Return the (X, Y) coordinate for the center point of the cell that contains the specified text.  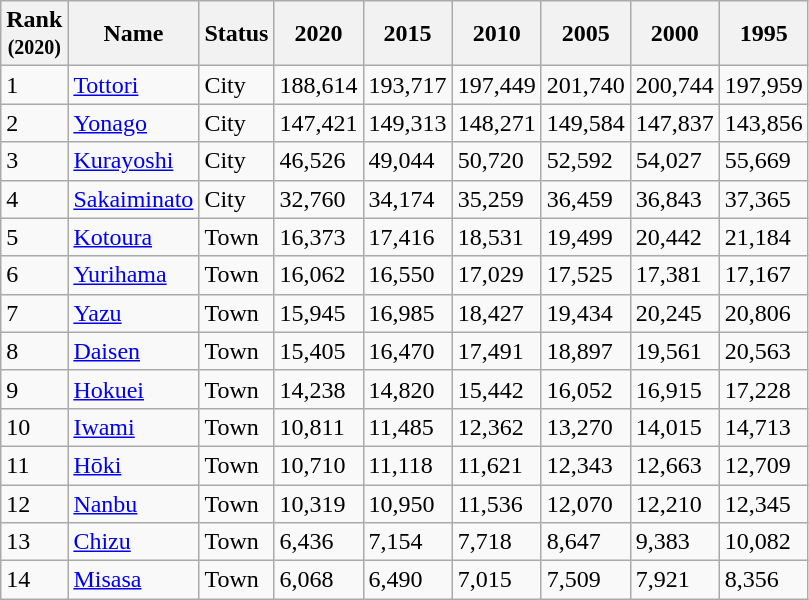
Yonago (134, 123)
8,647 (586, 542)
17,228 (764, 389)
7,718 (496, 542)
Yurihama (134, 275)
16,550 (408, 275)
Kotoura (134, 237)
12,343 (586, 465)
12,709 (764, 465)
7 (34, 313)
54,027 (674, 161)
Hōki (134, 465)
11,621 (496, 465)
2 (34, 123)
197,449 (496, 85)
16,062 (318, 275)
17,381 (674, 275)
16,915 (674, 389)
2015 (408, 34)
Status (236, 34)
10,082 (764, 542)
7,509 (586, 580)
11,118 (408, 465)
Misasa (134, 580)
15,442 (496, 389)
17,525 (586, 275)
Nanbu (134, 503)
Tottori (134, 85)
12,070 (586, 503)
10 (34, 427)
149,313 (408, 123)
4 (34, 199)
147,837 (674, 123)
37,365 (764, 199)
14,820 (408, 389)
14,713 (764, 427)
18,897 (586, 351)
17,167 (764, 275)
16,985 (408, 313)
2005 (586, 34)
10,319 (318, 503)
10,710 (318, 465)
34,174 (408, 199)
Kurayoshi (134, 161)
18,531 (496, 237)
3 (34, 161)
9 (34, 389)
1995 (764, 34)
1 (34, 85)
12,210 (674, 503)
197,959 (764, 85)
7,015 (496, 580)
Name (134, 34)
Chizu (134, 542)
11,536 (496, 503)
20,806 (764, 313)
11,485 (408, 427)
21,184 (764, 237)
8 (34, 351)
13,270 (586, 427)
148,271 (496, 123)
19,561 (674, 351)
20,563 (764, 351)
15,945 (318, 313)
36,459 (586, 199)
147,421 (318, 123)
12,362 (496, 427)
193,717 (408, 85)
Yazu (134, 313)
Daisen (134, 351)
Rank(2020) (34, 34)
Hokuei (134, 389)
13 (34, 542)
11 (34, 465)
20,442 (674, 237)
32,760 (318, 199)
18,427 (496, 313)
17,416 (408, 237)
6,068 (318, 580)
12,663 (674, 465)
50,720 (496, 161)
55,669 (764, 161)
16,373 (318, 237)
12,345 (764, 503)
9,383 (674, 542)
14,238 (318, 389)
49,044 (408, 161)
19,434 (586, 313)
14 (34, 580)
20,245 (674, 313)
17,491 (496, 351)
15,405 (318, 351)
16,052 (586, 389)
19,499 (586, 237)
17,029 (496, 275)
8,356 (764, 580)
2020 (318, 34)
6,490 (408, 580)
7,154 (408, 542)
2010 (496, 34)
Sakaiminato (134, 199)
2000 (674, 34)
36,843 (674, 199)
12 (34, 503)
188,614 (318, 85)
10,950 (408, 503)
52,592 (586, 161)
5 (34, 237)
200,744 (674, 85)
46,526 (318, 161)
143,856 (764, 123)
149,584 (586, 123)
14,015 (674, 427)
7,921 (674, 580)
Iwami (134, 427)
6 (34, 275)
6,436 (318, 542)
16,470 (408, 351)
10,811 (318, 427)
35,259 (496, 199)
201,740 (586, 85)
